Determine the [X, Y] coordinate at the center of the cell enclosing the given text.  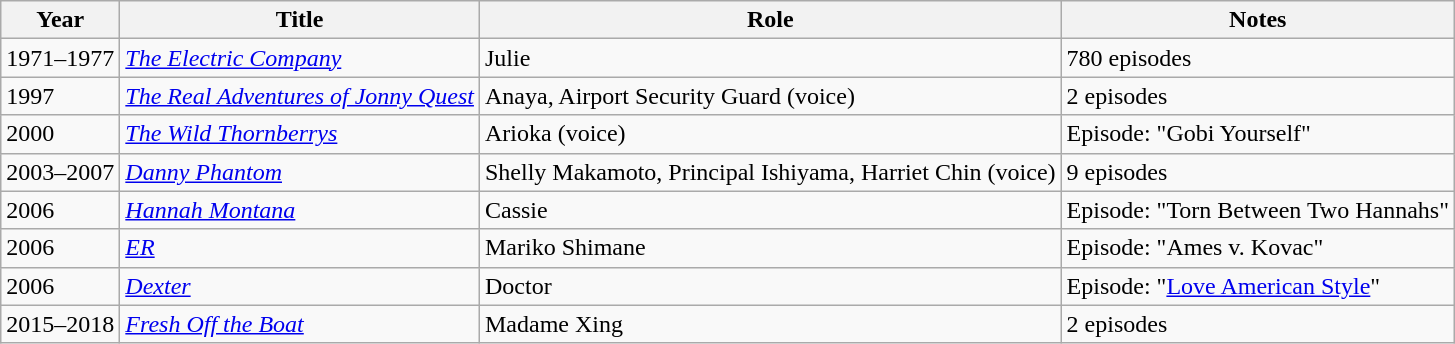
Dexter [300, 286]
9 episodes [1258, 172]
The Wild Thornberrys [300, 134]
Arioka (voice) [770, 134]
Episode: "Torn Between Two Hannahs" [1258, 210]
Episode: "Ames v. Kovac" [1258, 248]
Year [60, 20]
1971–1977 [60, 58]
Anaya, Airport Security Guard (voice) [770, 96]
2000 [60, 134]
Hannah Montana [300, 210]
The Real Adventures of Jonny Quest [300, 96]
2015–2018 [60, 324]
1997 [60, 96]
Role [770, 20]
Doctor [770, 286]
Episode: "Love American Style" [1258, 286]
Julie [770, 58]
Madame Xing [770, 324]
Fresh Off the Boat [300, 324]
Shelly Makamoto, Principal Ishiyama, Harriet Chin (voice) [770, 172]
Mariko Shimane [770, 248]
Title [300, 20]
Notes [1258, 20]
Cassie [770, 210]
2003–2007 [60, 172]
ER [300, 248]
The Electric Company [300, 58]
Episode: "Gobi Yourself" [1258, 134]
Danny Phantom [300, 172]
780 episodes [1258, 58]
